Pinpoint the cell where the given text exists, returning its (X, Y) midpoint coordinate. 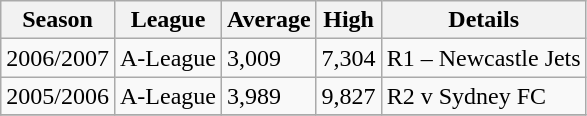
High (348, 20)
3,989 (270, 96)
League (168, 20)
7,304 (348, 58)
2006/2007 (58, 58)
Details (484, 20)
2005/2006 (58, 96)
Season (58, 20)
R1 – Newcastle Jets (484, 58)
9,827 (348, 96)
R2 v Sydney FC (484, 96)
Average (270, 20)
3,009 (270, 58)
